Capture the cell that displays the provided text and extract its [X, Y] central coordinate. 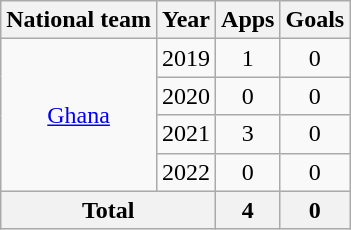
National team [79, 20]
Goals [315, 20]
Year [186, 20]
1 [248, 58]
Apps [248, 20]
2020 [186, 96]
2019 [186, 58]
2021 [186, 134]
4 [248, 210]
Ghana [79, 115]
2022 [186, 172]
Total [108, 210]
3 [248, 134]
